Search for the cell housing the specified text and yield its [x, y] center coordinate. 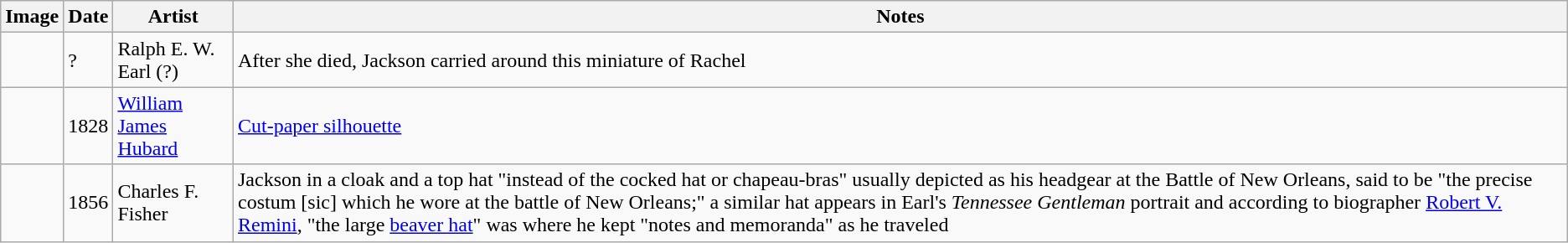
Charles F. Fisher [173, 203]
Notes [900, 17]
Artist [173, 17]
Image [32, 17]
1856 [89, 203]
Ralph E. W. Earl (?) [173, 60]
Date [89, 17]
William James Hubard [173, 126]
Cut-paper silhouette [900, 126]
After she died, Jackson carried around this miniature of Rachel [900, 60]
? [89, 60]
1828 [89, 126]
